Capture the cell that displays the provided text and extract its [x, y] central coordinate. 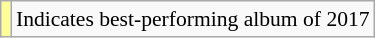
Indicates best-performing album of 2017 [193, 19]
